Find where the given text appears and provide that cell's center as (x, y) coordinate. 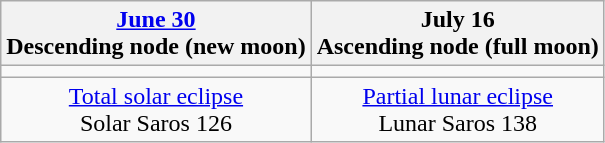
June 30Descending node (new moon) (156, 34)
July 16Ascending node (full moon) (458, 34)
Partial lunar eclipseLunar Saros 138 (458, 110)
Total solar eclipseSolar Saros 126 (156, 110)
